Output the [X, Y] coordinate of the center of the cell containing the given text.  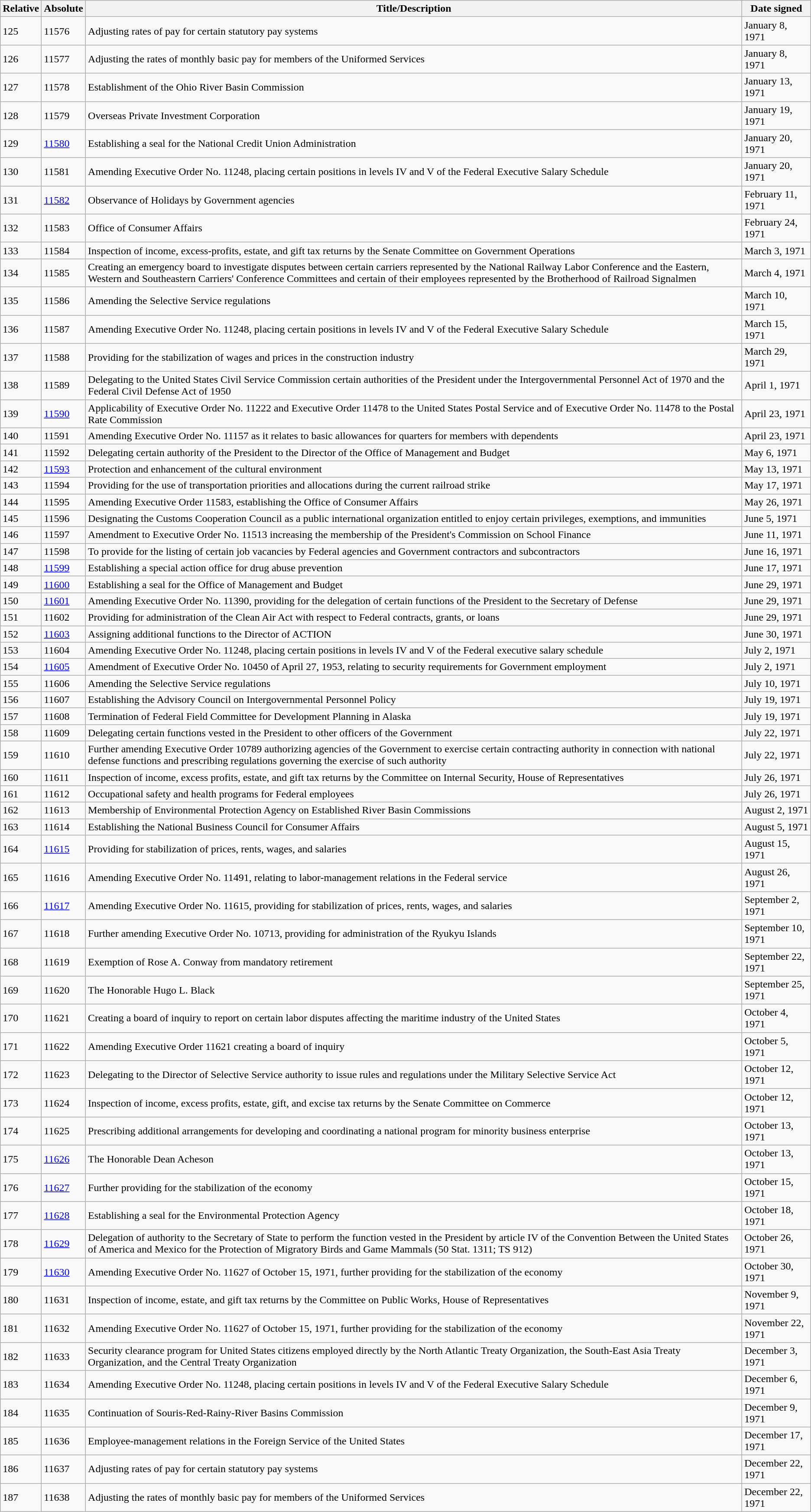
11620 [64, 990]
March 10, 1971 [776, 301]
Inspection of income, excess profits, estate, gift, and excise tax returns by the Senate Committee on Commerce [414, 1103]
11583 [64, 228]
11633 [64, 1357]
June 16, 1971 [776, 551]
August 2, 1971 [776, 810]
161 [21, 794]
Protection and enhancement of the cultural environment [414, 469]
Designating the Customs Cooperation Council as a public international organization entitled to enjoy certain privileges, exemptions, and immunities [414, 518]
May 17, 1971 [776, 486]
Further amending Executive Order No. 10713, providing for administration of the Ryukyu Islands [414, 934]
Providing for administration of the Clean Air Act with respect to Federal contracts, grants, or loans [414, 617]
137 [21, 358]
168 [21, 962]
September 10, 1971 [776, 934]
141 [21, 453]
December 3, 1971 [776, 1357]
September 2, 1971 [776, 905]
11617 [64, 905]
130 [21, 172]
Providing for the stabilization of wages and prices in the construction industry [414, 358]
Amendment of Executive Order No. 10450 of April 27, 1953, relating to security requirements for Government employment [414, 667]
Establishing a special action office for drug abuse prevention [414, 568]
11604 [64, 651]
11608 [64, 716]
11623 [64, 1075]
11595 [64, 502]
Delegating certain functions vested in the President to other officers of the Government [414, 733]
Office of Consumer Affairs [414, 228]
125 [21, 31]
11625 [64, 1131]
Occupational safety and health programs for Federal employees [414, 794]
164 [21, 849]
11576 [64, 31]
169 [21, 990]
11590 [64, 414]
11603 [64, 634]
11626 [64, 1159]
153 [21, 651]
October 26, 1971 [776, 1244]
11597 [64, 535]
129 [21, 144]
156 [21, 700]
11578 [64, 87]
11630 [64, 1272]
Establishing the National Business Council for Consumer Affairs [414, 827]
Establishment of the Ohio River Basin Commission [414, 87]
September 22, 1971 [776, 962]
133 [21, 250]
134 [21, 273]
Relative [21, 9]
11598 [64, 551]
11629 [64, 1244]
June 5, 1971 [776, 518]
Termination of Federal Field Committee for Development Planning in Alaska [414, 716]
11588 [64, 358]
11587 [64, 329]
143 [21, 486]
Amending Executive Order 11583, establishing the Office of Consumer Affairs [414, 502]
December 17, 1971 [776, 1441]
11636 [64, 1441]
139 [21, 414]
March 3, 1971 [776, 250]
Inspection of income, excess-profits, estate, and gift tax returns by the Senate Committee on Government Operations [414, 250]
159 [21, 755]
138 [21, 385]
11605 [64, 667]
146 [21, 535]
186 [21, 1469]
135 [21, 301]
February 11, 1971 [776, 200]
June 17, 1971 [776, 568]
Exemption of Rose A. Conway from mandatory retirement [414, 962]
December 6, 1971 [776, 1384]
172 [21, 1075]
June 30, 1971 [776, 634]
Continuation of Souris-Red-Rainy-River Basins Commission [414, 1413]
11581 [64, 172]
11589 [64, 385]
11601 [64, 601]
11584 [64, 250]
Prescribing additional arrangements for developing and coordinating a national program for minority business enterprise [414, 1131]
October 5, 1971 [776, 1046]
126 [21, 59]
11599 [64, 568]
132 [21, 228]
127 [21, 87]
11610 [64, 755]
11631 [64, 1300]
11614 [64, 827]
166 [21, 905]
11602 [64, 617]
June 11, 1971 [776, 535]
11611 [64, 777]
Delegating certain authority of the President to the Director of the Office of Management and Budget [414, 453]
150 [21, 601]
October 4, 1971 [776, 1019]
August 5, 1971 [776, 827]
142 [21, 469]
11609 [64, 733]
178 [21, 1244]
11596 [64, 518]
May 13, 1971 [776, 469]
August 26, 1971 [776, 877]
152 [21, 634]
11577 [64, 59]
May 6, 1971 [776, 453]
The Honorable Dean Acheson [414, 1159]
158 [21, 733]
11634 [64, 1384]
165 [21, 877]
160 [21, 777]
144 [21, 502]
Establishing a seal for the Environmental Protection Agency [414, 1215]
11638 [64, 1498]
Delegating to the Director of Selective Service authority to issue rules and regulations under the Military Selective Service Act [414, 1075]
May 26, 1971 [776, 502]
128 [21, 115]
March 29, 1971 [776, 358]
182 [21, 1357]
October 18, 1971 [776, 1215]
11627 [64, 1188]
11615 [64, 849]
Providing for the use of transportation priorities and allocations during the current railroad strike [414, 486]
Date signed [776, 9]
October 15, 1971 [776, 1188]
Inspection of income, excess profits, estate, and gift tax returns by the Committee on Internal Security, House of Representatives [414, 777]
11592 [64, 453]
February 24, 1971 [776, 228]
175 [21, 1159]
To provide for the listing of certain job vacancies by Federal agencies and Government contractors and subcontractors [414, 551]
11618 [64, 934]
154 [21, 667]
Establishing a seal for the National Credit Union Administration [414, 144]
Establishing a seal for the Office of Management and Budget [414, 584]
180 [21, 1300]
Overseas Private Investment Corporation [414, 115]
January 13, 1971 [776, 87]
11606 [64, 683]
176 [21, 1188]
September 25, 1971 [776, 990]
157 [21, 716]
162 [21, 810]
March 15, 1971 [776, 329]
11600 [64, 584]
Amending Executive Order No. 11390, providing for the delegation of certain functions of the President to the Secretary of Defense [414, 601]
167 [21, 934]
Title/Description [414, 9]
Amending Executive Order No. 11157 as it relates to basic allowances for quarters for members with dependents [414, 436]
11586 [64, 301]
November 22, 1971 [776, 1328]
Membership of Environmental Protection Agency on Established River Basin Commissions [414, 810]
179 [21, 1272]
Inspection of income, estate, and gift tax returns by the Committee on Public Works, House of Representatives [414, 1300]
11612 [64, 794]
11632 [64, 1328]
11619 [64, 962]
11591 [64, 436]
185 [21, 1441]
March 4, 1971 [776, 273]
11622 [64, 1046]
Amending Executive Order No. 11491, relating to labor-management relations in the Federal service [414, 877]
December 9, 1971 [776, 1413]
163 [21, 827]
11594 [64, 486]
Amending Executive Order No. 11248, placing certain positions in levels IV and V of the Federal executive salary schedule [414, 651]
Observance of Holidays by Government agencies [414, 200]
Creating a board of inquiry to report on certain labor disputes affecting the maritime industry of the United States [414, 1019]
April 1, 1971 [776, 385]
173 [21, 1103]
136 [21, 329]
Further providing for the stabilization of the economy [414, 1188]
177 [21, 1215]
151 [21, 617]
The Honorable Hugo L. Black [414, 990]
Absolute [64, 9]
170 [21, 1019]
171 [21, 1046]
11628 [64, 1215]
184 [21, 1413]
11613 [64, 810]
11624 [64, 1103]
145 [21, 518]
149 [21, 584]
11607 [64, 700]
January 19, 1971 [776, 115]
181 [21, 1328]
Assigning additional functions to the Director of ACTION [414, 634]
11637 [64, 1469]
183 [21, 1384]
Employee-management relations in the Foreign Service of the United States [414, 1441]
131 [21, 200]
11580 [64, 144]
174 [21, 1131]
11579 [64, 115]
140 [21, 436]
November 9, 1971 [776, 1300]
11621 [64, 1019]
11616 [64, 877]
Amendment to Executive Order No. 11513 increasing the membership of the President's Commission on School Finance [414, 535]
148 [21, 568]
11635 [64, 1413]
Establishing the Advisory Council on Intergovernmental Personnel Policy [414, 700]
155 [21, 683]
11585 [64, 273]
July 10, 1971 [776, 683]
187 [21, 1498]
147 [21, 551]
October 30, 1971 [776, 1272]
11593 [64, 469]
Amending Executive Order 11621 creating a board of inquiry [414, 1046]
Amending Executive Order No. 11615, providing for stabilization of prices, rents, wages, and salaries [414, 905]
Providing for stabilization of prices, rents, wages, and salaries [414, 849]
August 15, 1971 [776, 849]
11582 [64, 200]
